From the cell containing the given text, extract its center point as (X, Y) coordinate. 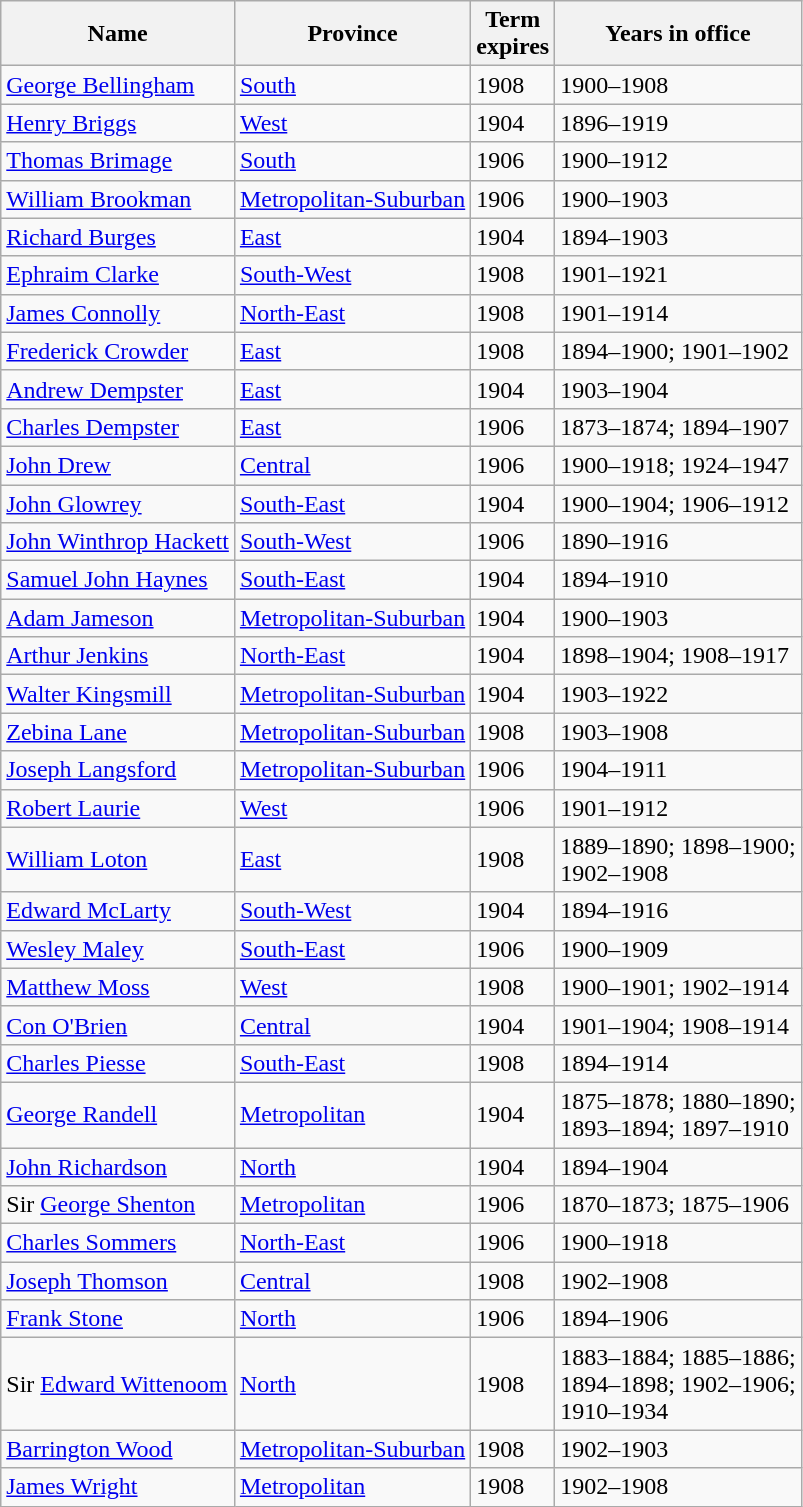
Matthew Moss (118, 987)
1870–1873; 1875–1906 (678, 1205)
William Brookman (118, 199)
1901–1904; 1908–1914 (678, 1025)
Sir Edward Wittenoom (118, 1384)
Charles Piesse (118, 1063)
1873–1874; 1894–1907 (678, 427)
Joseph Langsford (118, 770)
1900–1904; 1906–1912 (678, 503)
1900–1912 (678, 161)
1894–1900; 1901–1902 (678, 351)
1894–1904 (678, 1167)
Barrington Wood (118, 1449)
Joseph Thomson (118, 1281)
Thomas Brimage (118, 161)
1900–1901; 1902–1914 (678, 987)
George Randell (118, 1114)
Richard Burges (118, 237)
Charles Dempster (118, 427)
Ephraim Clarke (118, 275)
Con O'Brien (118, 1025)
1894–1916 (678, 911)
Robert Laurie (118, 808)
1898–1904; 1908–1917 (678, 656)
John Winthrop Hackett (118, 542)
Edward McLarty (118, 911)
George Bellingham (118, 85)
1901–1914 (678, 313)
Province (352, 34)
Frank Stone (118, 1319)
1900–1908 (678, 85)
1900–1918; 1924–1947 (678, 465)
Adam Jameson (118, 618)
Henry Briggs (118, 123)
Andrew Dempster (118, 389)
William Loton (118, 860)
1894–1906 (678, 1319)
Charles Sommers (118, 1243)
John Richardson (118, 1167)
1894–1910 (678, 580)
Frederick Crowder (118, 351)
1894–1903 (678, 237)
Arthur Jenkins (118, 656)
Sir George Shenton (118, 1205)
1900–1909 (678, 949)
1900–1918 (678, 1243)
1903–1904 (678, 389)
James Connolly (118, 313)
1903–1908 (678, 732)
1883–1884; 1885–1886;1894–1898; 1902–1906;1910–1934 (678, 1384)
1901–1912 (678, 808)
1890–1916 (678, 542)
Wesley Maley (118, 949)
Years in office (678, 34)
1896–1919 (678, 123)
Samuel John Haynes (118, 580)
Zebina Lane (118, 732)
1889–1890; 1898–1900;1902–1908 (678, 860)
1902–1903 (678, 1449)
John Drew (118, 465)
1904–1911 (678, 770)
1903–1922 (678, 694)
Walter Kingsmill (118, 694)
James Wright (118, 1487)
Termexpires (513, 34)
John Glowrey (118, 503)
Name (118, 34)
1894–1914 (678, 1063)
1901–1921 (678, 275)
1875–1878; 1880–1890;1893–1894; 1897–1910 (678, 1114)
